Detect which cell encompasses the target text, then output its (x, y) center coordinate. 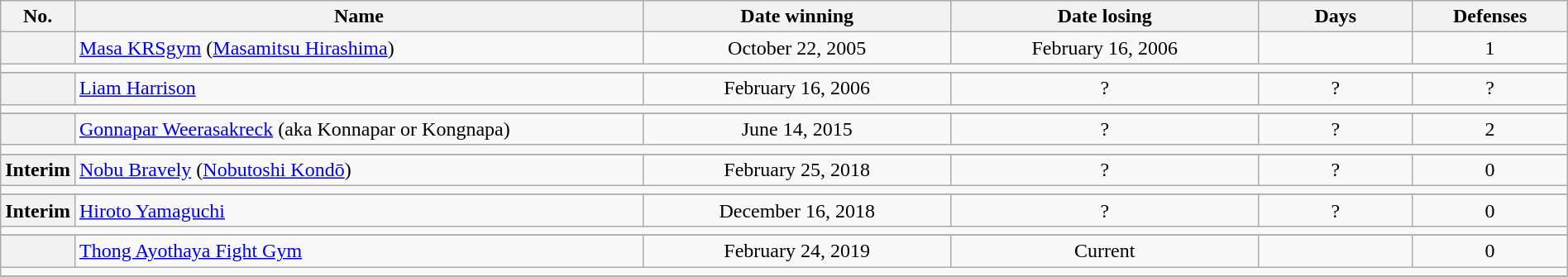
Hiroto Yamaguchi (359, 210)
No. (38, 17)
Name (359, 17)
1 (1490, 48)
Current (1105, 251)
Thong Ayothaya Fight Gym (359, 251)
Nobu Bravely (Nobutoshi Kondō) (359, 170)
Masa KRSgym (Masamitsu Hirashima) (359, 48)
Gonnapar Weerasakreck (aka Konnapar or Kongnapa) (359, 129)
February 25, 2018 (797, 170)
Days (1336, 17)
Date losing (1105, 17)
June 14, 2015 (797, 129)
Defenses (1490, 17)
Liam Harrison (359, 88)
December 16, 2018 (797, 210)
2 (1490, 129)
February 24, 2019 (797, 251)
October 22, 2005 (797, 48)
Date winning (797, 17)
